Return [X, Y] of the center of cell containing provided text 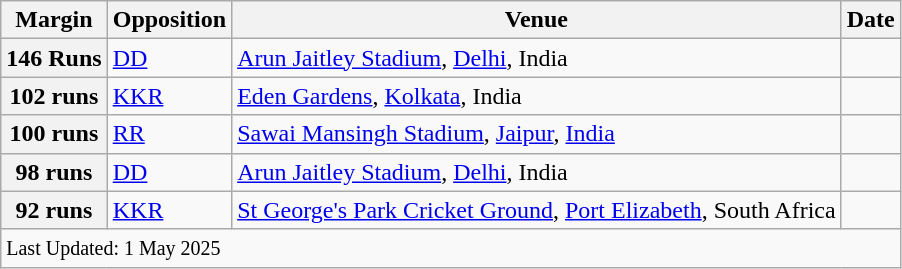
100 runs [54, 134]
Date [870, 20]
102 runs [54, 96]
RR [169, 134]
St George's Park Cricket Ground, Port Elizabeth, South Africa [537, 210]
Venue [537, 20]
98 runs [54, 172]
146 Runs [54, 58]
Eden Gardens, Kolkata, India [537, 96]
Sawai Mansingh Stadium, Jaipur, India [537, 134]
Margin [54, 20]
Opposition [169, 20]
Last Updated: 1 May 2025 [450, 248]
92 runs [54, 210]
